From the cell containing the given text, extract its center point as (x, y) coordinate. 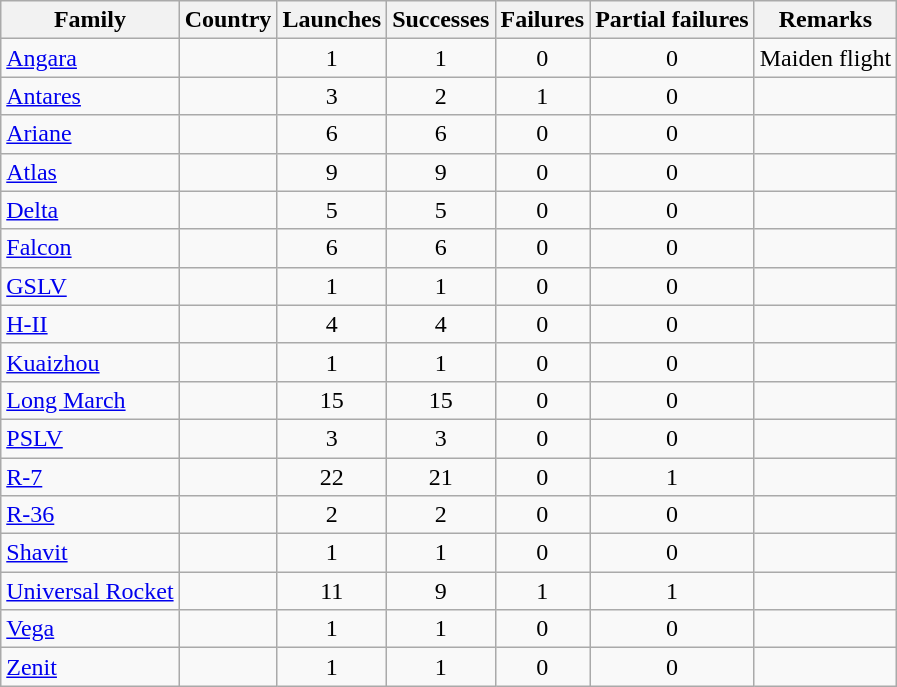
21 (441, 477)
Falcon (90, 248)
Long March (90, 400)
Antares (90, 96)
Successes (441, 20)
Delta (90, 210)
Maiden flight (825, 58)
PSLV (90, 438)
R-7 (90, 477)
Shavit (90, 553)
Angara (90, 58)
Zenit (90, 667)
Ariane (90, 134)
Kuaizhou (90, 362)
Atlas (90, 172)
Partial failures (672, 20)
Vega (90, 629)
11 (332, 591)
H-II (90, 324)
Launches (332, 20)
22 (332, 477)
Failures (542, 20)
GSLV (90, 286)
Family (90, 20)
Universal Rocket (90, 591)
R-36 (90, 515)
Country (228, 20)
Remarks (825, 20)
